Return the (x, y) coordinate for the center point of the cell that contains the specified text.  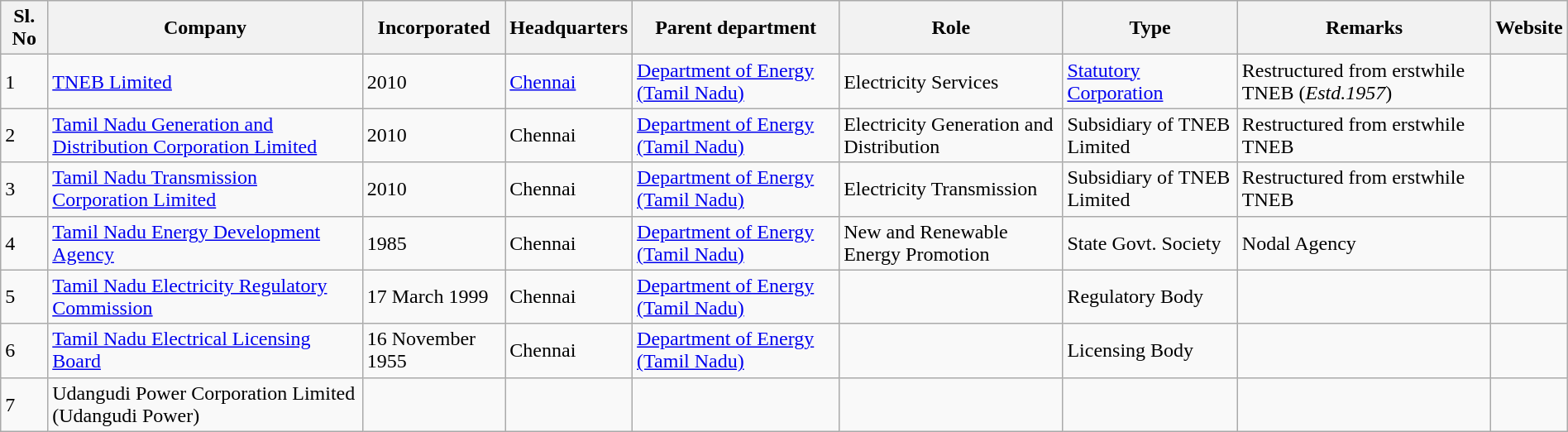
2 (25, 136)
1 (25, 81)
Udangudi Power Corporation Limited (Udangudi Power) (205, 404)
Tamil Nadu Transmission Corporation Limited (205, 189)
4 (25, 243)
TNEB Limited (205, 81)
Nodal Agency (1364, 243)
Parent department (736, 28)
Tamil Nadu Energy Development Agency (205, 243)
7 (25, 404)
Remarks (1364, 28)
Sl. No (25, 28)
6 (25, 351)
1985 (433, 243)
Electricity Transmission (951, 189)
5 (25, 296)
Electricity Services (951, 81)
State Govt. Society (1150, 243)
Regulatory Body (1150, 296)
Tamil Nadu Generation and Distribution Corporation Limited (205, 136)
Licensing Body (1150, 351)
Website (1529, 28)
16 November 1955 (433, 351)
3 (25, 189)
Incorporated (433, 28)
Electricity Generation and Distribution (951, 136)
Headquarters (569, 28)
New and Renewable Energy Promotion (951, 243)
Tamil Nadu Electrical Licensing Board (205, 351)
Company (205, 28)
Statutory Corporation (1150, 81)
Restructured from erstwhile TNEB (Estd.1957) (1364, 81)
Role (951, 28)
Type (1150, 28)
17 March 1999 (433, 296)
Tamil Nadu Electricity Regulatory Commission (205, 296)
